Identify which cell holds the provided text, then report its [x, y] central coordinate. 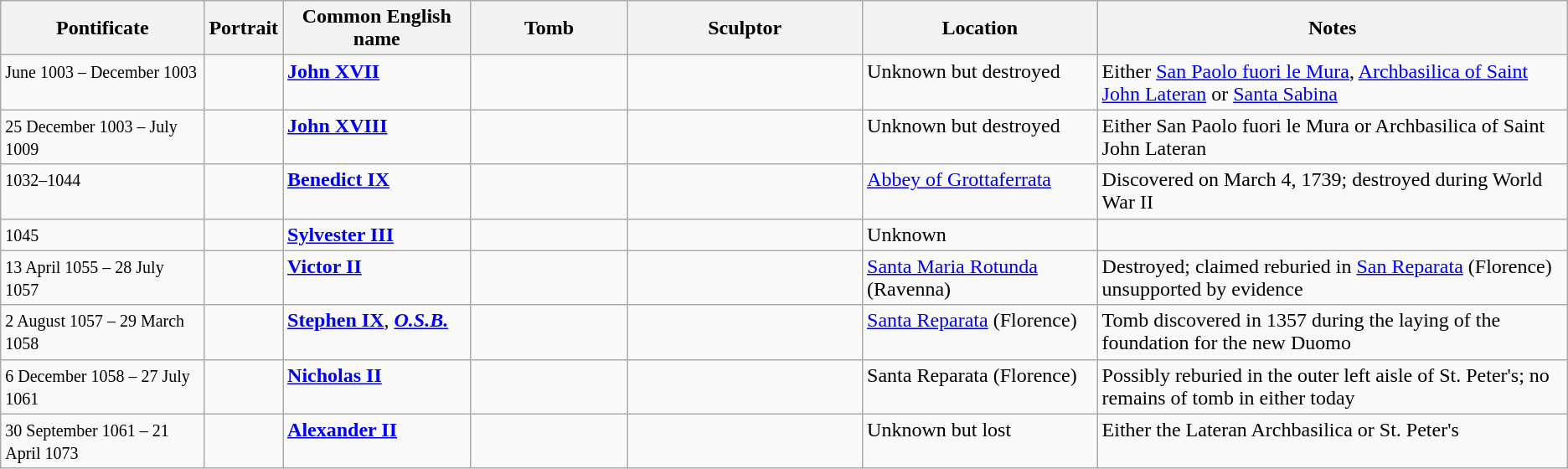
Sylvester III [377, 234]
Alexander II [377, 441]
Destroyed; claimed reburied in San Reparata (Florence) unsupported by evidence [1332, 278]
Tomb [549, 28]
25 December 1003 – July 1009 [102, 137]
June 1003 – December 1003 [102, 82]
Unknown [980, 234]
1045 [102, 234]
Stephen IX, O.S.B. [377, 332]
Santa Maria Rotunda (Ravenna) [980, 278]
Abbey of Grottaferrata [980, 191]
Notes [1332, 28]
Sculptor [745, 28]
Pontificate [102, 28]
Location [980, 28]
Common English name [377, 28]
John XVII [377, 82]
1032–1044 [102, 191]
Either the Lateran Archbasilica or St. Peter's [1332, 441]
Unknown but lost [980, 441]
Benedict IX [377, 191]
Tomb discovered in 1357 during the laying of the foundation for the new Duomo [1332, 332]
Either San Paolo fuori le Mura or Archbasilica of Saint John Lateran [1332, 137]
Discovered on March 4, 1739; destroyed during World War II [1332, 191]
Either San Paolo fuori le Mura, Archbasilica of Saint John Lateran or Santa Sabina [1332, 82]
2 August 1057 – 29 March 1058 [102, 332]
Victor II [377, 278]
13 April 1055 – 28 July 1057 [102, 278]
Portrait [244, 28]
30 September 1061 – 21 April 1073 [102, 441]
Nicholas II [377, 387]
John XVIII [377, 137]
Possibly reburied in the outer left aisle of St. Peter's; no remains of tomb in either today [1332, 387]
6 December 1058 – 27 July 1061 [102, 387]
